Return (X, Y) of the center of cell containing provided text 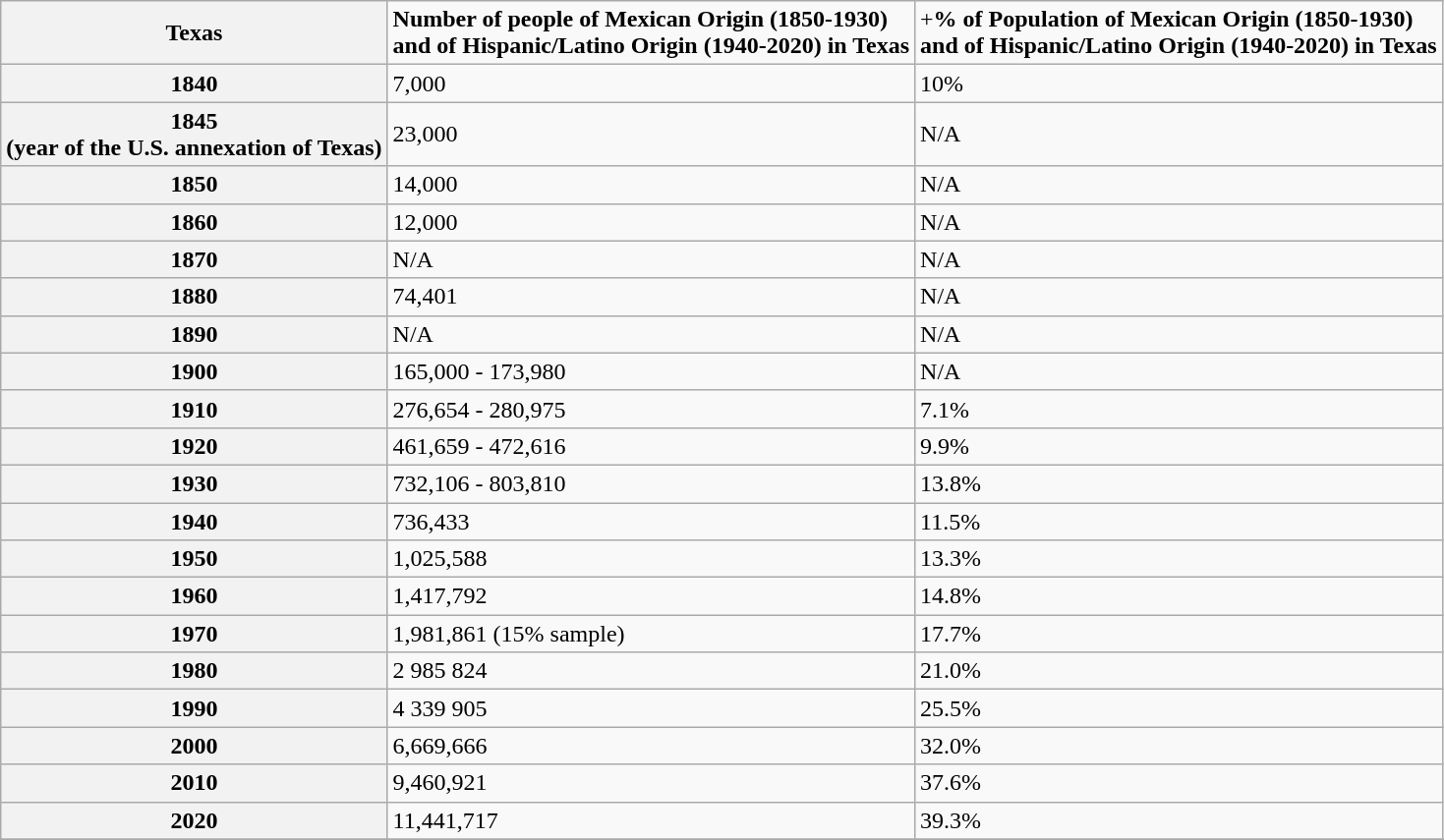
2020 (195, 820)
6,669,666 (651, 746)
+% of Population of Mexican Origin (1850-1930) and of Hispanic/Latino Origin (1940-2020) in Texas (1179, 33)
13.3% (1179, 559)
1870 (195, 259)
2000 (195, 746)
7.1% (1179, 409)
1950 (195, 559)
9.9% (1179, 446)
39.3% (1179, 820)
1900 (195, 371)
2 985 824 (651, 671)
276,654 - 280,975 (651, 409)
21.0% (1179, 671)
1890 (195, 334)
1920 (195, 446)
1960 (195, 596)
25.5% (1179, 708)
1970 (195, 634)
Texas (195, 33)
32.0% (1179, 746)
1,981,861 (15% sample) (651, 634)
74,401 (651, 297)
1845 (year of the U.S. annexation of Texas) (195, 134)
1,417,792 (651, 596)
12,000 (651, 222)
9,460,921 (651, 783)
736,433 (651, 522)
13.8% (1179, 483)
4 339 905 (651, 708)
1990 (195, 708)
Number of people of Mexican Origin (1850-1930) and of Hispanic/Latino Origin (1940-2020) in Texas (651, 33)
1,025,588 (651, 559)
7,000 (651, 84)
1980 (195, 671)
1860 (195, 222)
1850 (195, 185)
23,000 (651, 134)
1910 (195, 409)
37.6% (1179, 783)
1840 (195, 84)
10% (1179, 84)
14.8% (1179, 596)
1940 (195, 522)
165,000 - 173,980 (651, 371)
2010 (195, 783)
17.7% (1179, 634)
732,106 - 803,810 (651, 483)
11,441,717 (651, 820)
11.5% (1179, 522)
461,659 - 472,616 (651, 446)
1930 (195, 483)
14,000 (651, 185)
1880 (195, 297)
